Detect which cell encompasses the target text, then output its [X, Y] center coordinate. 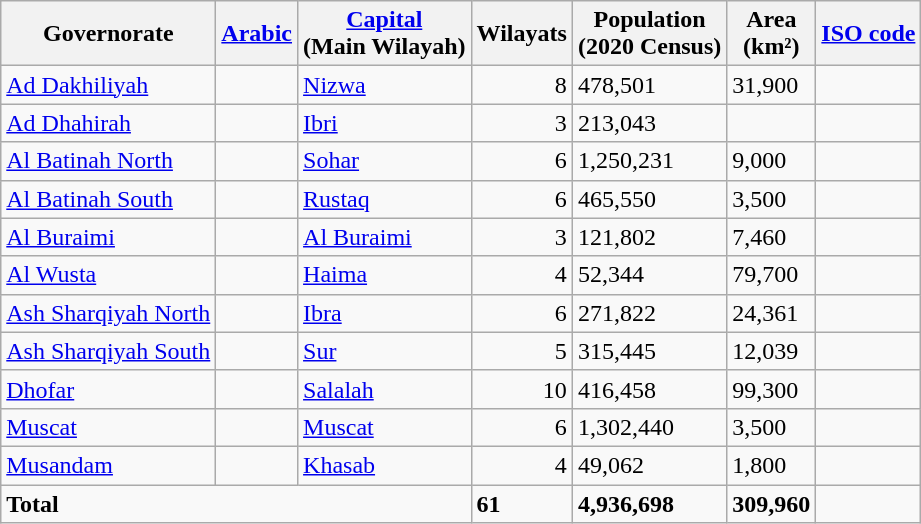
Al Wusta [108, 275]
271,822 [649, 313]
465,550 [649, 199]
24,361 [772, 313]
Ash Sharqiyah North [108, 313]
31,900 [772, 85]
Ibri [385, 123]
ISO code [868, 34]
Governorate [108, 34]
213,043 [649, 123]
Ash Sharqiyah South [108, 351]
4,936,698 [649, 503]
99,300 [772, 389]
8 [522, 85]
478,501 [649, 85]
Sur [385, 351]
7,460 [772, 237]
Ad Dhahirah [108, 123]
416,458 [649, 389]
Population(2020 Census) [649, 34]
12,039 [772, 351]
309,960 [772, 503]
Rustaq [385, 199]
9,000 [772, 161]
Area(km²) [772, 34]
Ad Dakhiliyah [108, 85]
Khasab [385, 465]
Sohar [385, 161]
79,700 [772, 275]
52,344 [649, 275]
1,250,231 [649, 161]
315,445 [649, 351]
Al Batinah North [108, 161]
Nizwa [385, 85]
Musandam [108, 465]
Dhofar [108, 389]
Ibra [385, 313]
1,302,440 [649, 427]
1,800 [772, 465]
Wilayats [522, 34]
Al Batinah South [108, 199]
Salalah [385, 389]
61 [522, 503]
49,062 [649, 465]
Capital(Main Wilayah) [385, 34]
5 [522, 351]
Total [236, 503]
Arabic [257, 34]
10 [522, 389]
Haima [385, 275]
121,802 [649, 237]
